Locate the cell with the specified text and output its (X, Y) center coordinate. 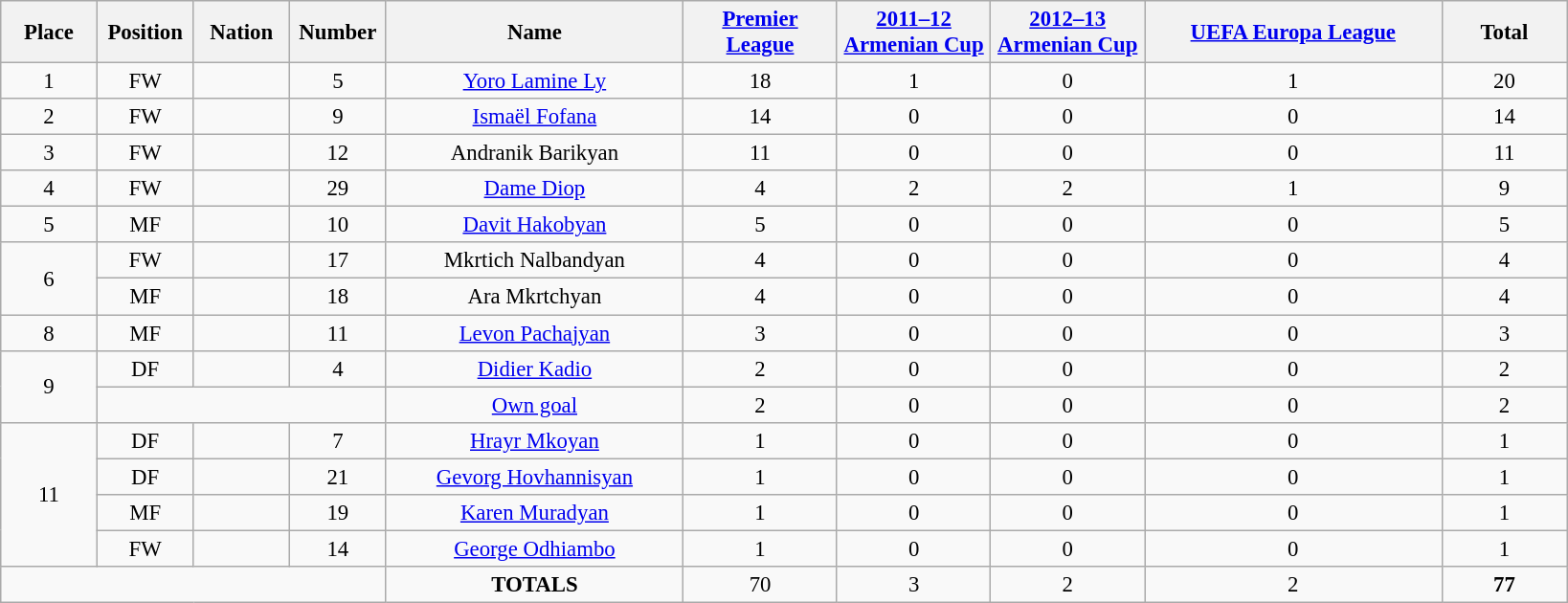
7 (339, 440)
Number (339, 33)
Andranik Barikyan (534, 153)
Place (50, 33)
UEFA Europa League (1294, 33)
12 (339, 153)
Ismaël Fofana (534, 117)
Nation (241, 33)
77 (1505, 585)
2012–13 Armenian Cup (1068, 33)
Ara Mkrtchyan (534, 297)
6 (50, 279)
2011–12 Armenian Cup (913, 33)
Gevorg Hovhannisyan (534, 477)
Yoro Lamine Ly (534, 81)
Hrayr Mkoyan (534, 440)
TOTALS (534, 585)
17 (339, 261)
Dame Diop (534, 189)
10 (339, 225)
Karen Muradyan (534, 513)
Position (146, 33)
Premier League (760, 33)
Total (1505, 33)
Name (534, 33)
Davit Hakobyan (534, 225)
21 (339, 477)
George Odhiambo (534, 548)
Own goal (534, 405)
8 (50, 333)
20 (1505, 81)
19 (339, 513)
Mkrtich Nalbandyan (534, 261)
70 (760, 585)
Didier Kadio (534, 368)
Levon Pachajyan (534, 333)
29 (339, 189)
